Find where the given text appears and provide that cell's center as (X, Y) coordinate. 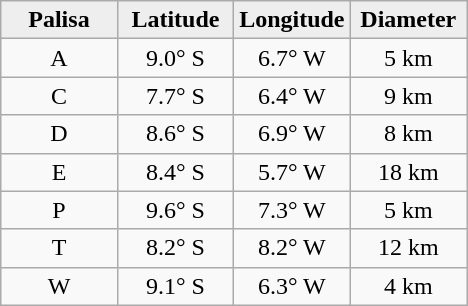
6.9° W (292, 134)
P (59, 210)
E (59, 172)
9 km (408, 96)
Palisa (59, 20)
C (59, 96)
9.1° S (175, 286)
Longitude (292, 20)
8 km (408, 134)
Diameter (408, 20)
7.7° S (175, 96)
6.3° W (292, 286)
D (59, 134)
8.6° S (175, 134)
8.4° S (175, 172)
7.3° W (292, 210)
6.4° W (292, 96)
5.7° W (292, 172)
6.7° W (292, 58)
8.2° W (292, 248)
9.6° S (175, 210)
18 km (408, 172)
12 km (408, 248)
8.2° S (175, 248)
T (59, 248)
4 km (408, 286)
9.0° S (175, 58)
Latitude (175, 20)
A (59, 58)
W (59, 286)
